Capture the cell that displays the provided text and extract its (X, Y) central coordinate. 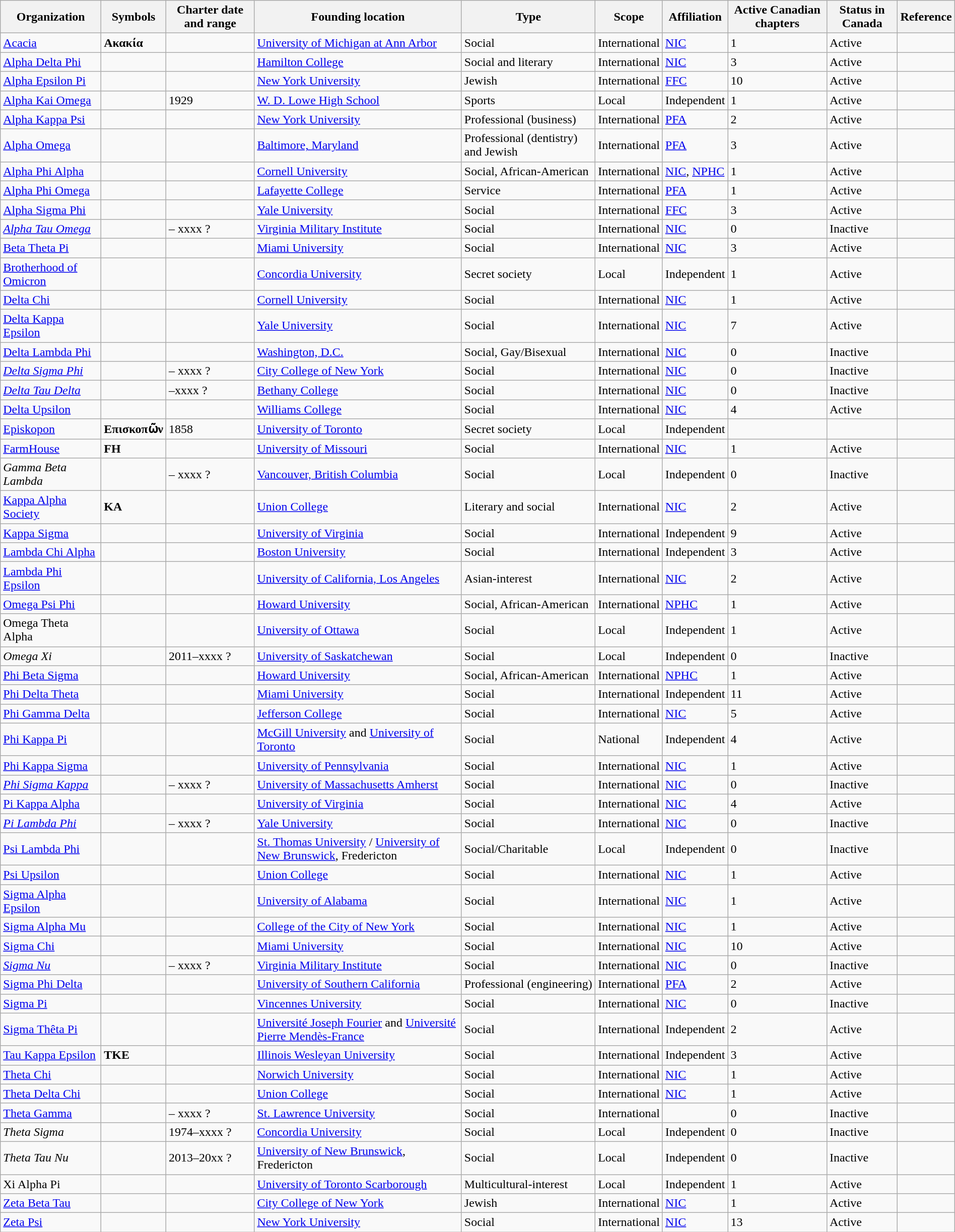
Alpha Kappa Psi (51, 119)
Phi Gamma Delta (51, 713)
1929 (210, 100)
Alpha Sigma Phi (51, 209)
Jefferson College (358, 713)
Lafayette College (358, 190)
Delta Chi (51, 300)
Theta Gamma (51, 1113)
Baltimore, Maryland (358, 145)
–xxxx ? (210, 390)
Active Canadian chapters (777, 17)
University of Missouri (358, 449)
Delta Sigma Phi (51, 371)
Phi Kappa Sigma (51, 765)
Asian-interest (528, 578)
Pi Kappa Alpha (51, 804)
Alpha Phi Omega (51, 190)
Social and literary (528, 62)
Bethany College (358, 390)
St. Thomas University / University of New Brunswick, Fredericton (358, 849)
Sigma Alpha Epsilon (51, 901)
Delta Kappa Epsilon (51, 326)
Vancouver, British Columbia (358, 474)
Alpha Epsilon Pi (51, 81)
Founding location (358, 17)
Omega Xi (51, 656)
1858 (210, 429)
Zeta Psi (51, 1222)
11 (777, 694)
Alpha Tau Omega (51, 229)
Professional (dentistry) and Jewish (528, 145)
Lambda Phi Epsilon (51, 578)
2013–20xx ? (210, 1158)
Social/Charitable (528, 849)
Acacia (51, 43)
Episkopon (51, 429)
FH (134, 449)
Ακακία (134, 43)
Επισκοπῶν (134, 429)
Delta Upsilon (51, 409)
University of Saskatchewan (358, 656)
Kappa Alpha Society (51, 508)
University of New Brunswick, Fredericton (358, 1158)
Charter date and range (210, 17)
Tau Kappa Epsilon (51, 1055)
McGill University and University of Toronto (358, 739)
Pi Lambda Phi (51, 823)
Omega Psi Phi (51, 604)
Lambda Chi Alpha (51, 552)
University of Massachusetts Amherst (358, 784)
Alpha Kai Omega (51, 100)
Theta Delta Chi (51, 1094)
FarmHouse (51, 449)
Status in Canada (862, 17)
Illinois Wesleyan University (358, 1055)
NIC, NPHC (695, 171)
Multicultural-interest (528, 1184)
Alpha Delta Phi (51, 62)
Scope (629, 17)
Service (528, 190)
University of Michigan at Ann Arbor (358, 43)
KA (134, 508)
University of Pennsylvania (358, 765)
Washington, D.C. (358, 352)
Gamma Beta Lambda (51, 474)
W. D. Lowe High School (358, 100)
Sports (528, 100)
University of Alabama (358, 901)
Brotherhood of Omicron (51, 274)
TKE (134, 1055)
National (629, 739)
Organization (51, 17)
Social, Gay/Bisexual (528, 352)
Norwich University (358, 1074)
Xi Alpha Pi (51, 1184)
University of Toronto (358, 429)
Phi Delta Theta (51, 694)
Psi Lambda Phi (51, 849)
Reference (926, 17)
Sigma Phi Delta (51, 984)
2011–xxxx ? (210, 656)
Williams College (358, 409)
Symbols (134, 17)
Omega Theta Alpha (51, 630)
Boston University (358, 552)
University of California, Los Angeles (358, 578)
Literary and social (528, 508)
Université Joseph Fourier and Université Pierre Mendès-France (358, 1029)
University of Toronto Scarborough (358, 1184)
Sigma Chi (51, 946)
Hamilton College (358, 62)
Professional (business) (528, 119)
Professional (engineering) (528, 984)
Sigma Alpha Mu (51, 927)
Sigma Pi (51, 1003)
9 (777, 533)
7 (777, 326)
Sigma Nu (51, 965)
College of the City of New York (358, 927)
Vincennes University (358, 1003)
Phi Beta Sigma (51, 675)
Phi Kappa Pi (51, 739)
Delta Tau Delta (51, 390)
Theta Chi (51, 1074)
Psi Upsilon (51, 875)
Alpha Omega (51, 145)
Theta Sigma (51, 1132)
University of Southern California (358, 984)
St. Lawrence University (358, 1113)
1974–xxxx ? (210, 1132)
Kappa Sigma (51, 533)
13 (777, 1222)
5 (777, 713)
Type (528, 17)
Alpha Phi Alpha (51, 171)
Affiliation (695, 17)
University of Ottawa (358, 630)
Theta Tau Nu (51, 1158)
Delta Lambda Phi (51, 352)
Zeta Beta Tau (51, 1203)
Beta Theta Pi (51, 248)
Phi Sigma Kappa (51, 784)
Sigma Thêta Pi (51, 1029)
